Provide the [x, y] coordinate of the cell's center where the given text is located.  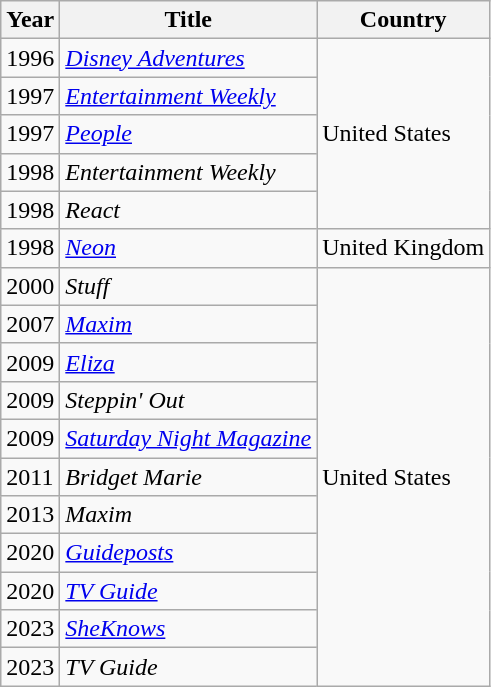
SheKnows [188, 629]
Stuff [188, 286]
Year [30, 20]
Saturday Night Magazine [188, 438]
Guideposts [188, 553]
1996 [30, 58]
React [188, 210]
United Kingdom [404, 248]
Title [188, 20]
2007 [30, 324]
Disney Adventures [188, 58]
2000 [30, 286]
Neon [188, 248]
2013 [30, 515]
Country [404, 20]
Bridget Marie [188, 477]
Eliza [188, 362]
People [188, 134]
2011 [30, 477]
Steppin' Out [188, 400]
